Detect which cell encompasses the target text, then output its [x, y] center coordinate. 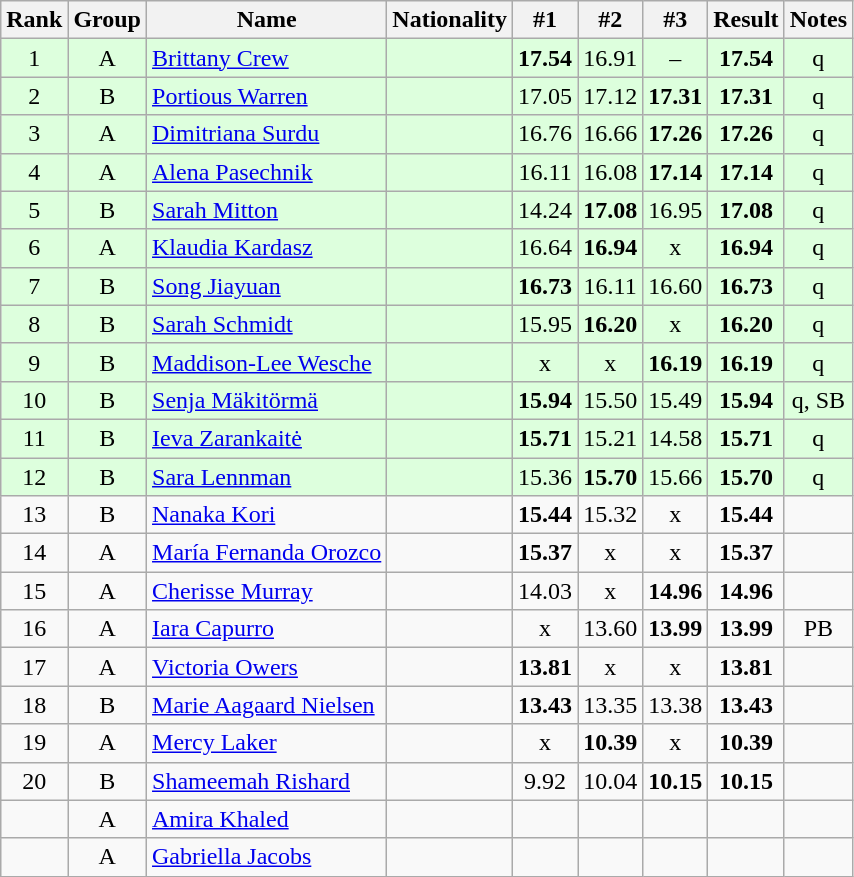
#1 [546, 20]
PB [818, 629]
Shameemah Rishard [267, 781]
7 [34, 286]
8 [34, 324]
16.95 [676, 210]
Dimitriana Surdu [267, 134]
Maddison-Lee Wesche [267, 362]
16.91 [610, 58]
Notes [818, 20]
Rank [34, 20]
15.66 [676, 477]
16.66 [610, 134]
Brittany Crew [267, 58]
1 [34, 58]
9.92 [546, 781]
Group [108, 20]
Sarah Mitton [267, 210]
15.32 [610, 515]
16 [34, 629]
Name [267, 20]
15.49 [676, 400]
16.60 [676, 286]
Gabriella Jacobs [267, 857]
Iara Capurro [267, 629]
15.95 [546, 324]
14.03 [546, 591]
13.38 [676, 705]
Mercy Laker [267, 743]
Portious Warren [267, 96]
17.05 [546, 96]
Senja Mäkitörmä [267, 400]
20 [34, 781]
q, SB [818, 400]
14 [34, 553]
Result [746, 20]
Amira Khaled [267, 819]
3 [34, 134]
– [676, 58]
18 [34, 705]
Song Jiayuan [267, 286]
17.12 [610, 96]
Klaudia Kardasz [267, 248]
4 [34, 172]
Marie Aagaard Nielsen [267, 705]
16.64 [546, 248]
Sara Lennman [267, 477]
15 [34, 591]
17 [34, 667]
#3 [676, 20]
5 [34, 210]
19 [34, 743]
15.21 [610, 438]
Sarah Schmidt [267, 324]
16.76 [546, 134]
Nationality [450, 20]
9 [34, 362]
10.04 [610, 781]
Alena Pasechnik [267, 172]
13.35 [610, 705]
María Fernanda Orozco [267, 553]
10 [34, 400]
15.50 [610, 400]
11 [34, 438]
14.58 [676, 438]
16.08 [610, 172]
13 [34, 515]
Cherisse Murray [267, 591]
15.36 [546, 477]
12 [34, 477]
Nanaka Kori [267, 515]
#2 [610, 20]
14.24 [546, 210]
2 [34, 96]
Ieva Zarankaitė [267, 438]
13.60 [610, 629]
Victoria Owers [267, 667]
6 [34, 248]
